Search for the cell housing the specified text and yield its (x, y) center coordinate. 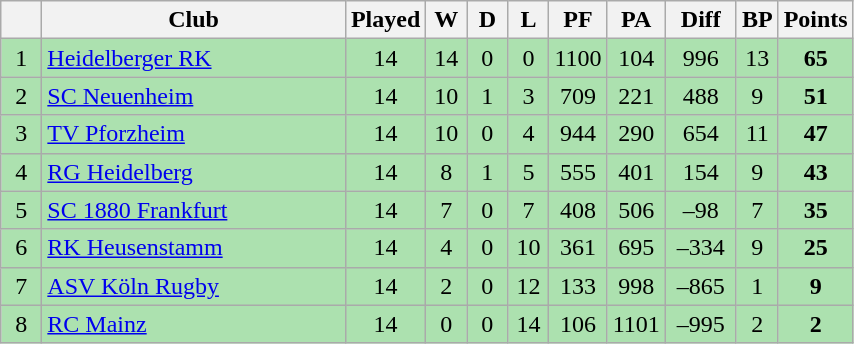
11 (757, 134)
695 (636, 248)
Points (816, 20)
35 (816, 210)
290 (636, 134)
654 (700, 134)
361 (578, 248)
D (488, 20)
154 (700, 172)
–865 (700, 286)
221 (636, 96)
25 (816, 248)
133 (578, 286)
SC 1880 Frankfurt (194, 210)
Diff (700, 20)
Heidelberger RK (194, 58)
996 (700, 58)
Club (194, 20)
RK Heusenstamm (194, 248)
998 (636, 286)
ASV Köln Rugby (194, 286)
–995 (700, 324)
RG Heidelberg (194, 172)
555 (578, 172)
488 (700, 96)
709 (578, 96)
51 (816, 96)
12 (528, 286)
106 (578, 324)
W (446, 20)
1101 (636, 324)
PA (636, 20)
1100 (578, 58)
Played (385, 20)
13 (757, 58)
BP (757, 20)
L (528, 20)
6 (22, 248)
944 (578, 134)
–334 (700, 248)
SC Neuenheim (194, 96)
506 (636, 210)
47 (816, 134)
PF (578, 20)
401 (636, 172)
104 (636, 58)
43 (816, 172)
65 (816, 58)
TV Pforzheim (194, 134)
RC Mainz (194, 324)
408 (578, 210)
–98 (700, 210)
